Extract the (x, y) coordinate from the center of the cell holding the provided text.  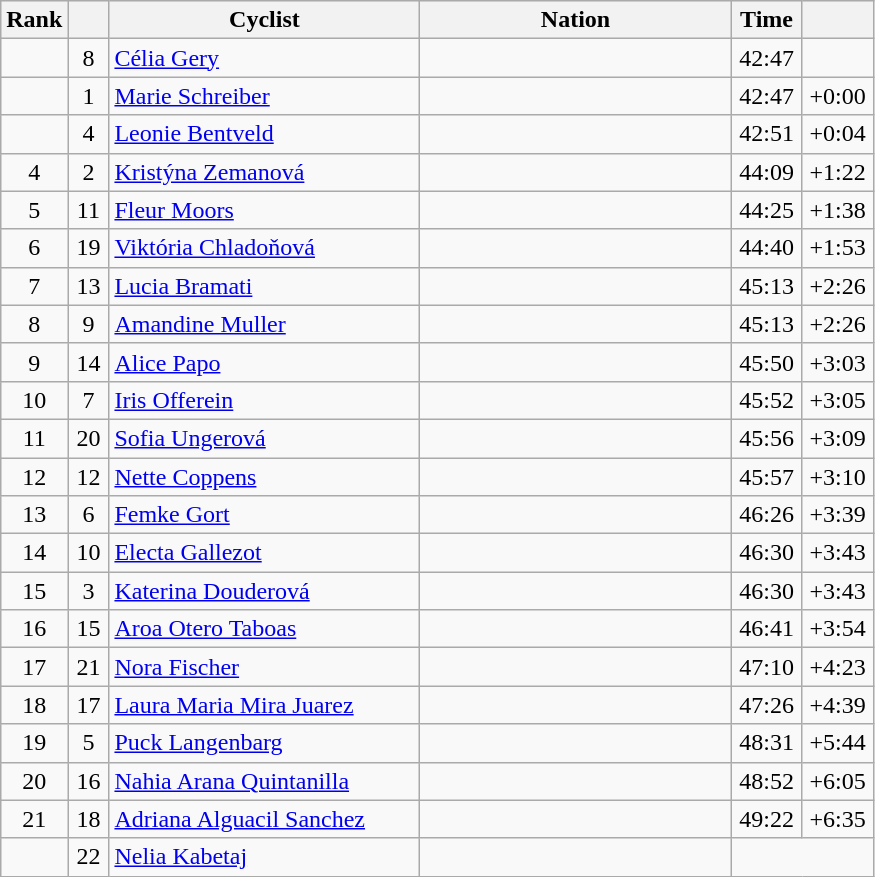
Viktória Chladoňová (264, 248)
+1:38 (838, 210)
+1:53 (838, 248)
Katerina Douderová (264, 591)
Nora Fischer (264, 667)
+5:44 (838, 743)
Laura Maria Mira Juarez (264, 705)
46:41 (766, 629)
Cyclist (264, 20)
+3:03 (838, 362)
48:31 (766, 743)
Leonie Bentveld (264, 134)
Iris Offerein (264, 400)
Time (766, 20)
45:57 (766, 477)
42:51 (766, 134)
Nation (576, 20)
Célia Gery (264, 58)
Aroa Otero Taboas (264, 629)
2 (88, 172)
44:09 (766, 172)
+1:22 (838, 172)
46:26 (766, 515)
Kristýna Zemanová (264, 172)
+3:10 (838, 477)
Nette Coppens (264, 477)
Marie Schreiber (264, 96)
Fleur Moors (264, 210)
+3:54 (838, 629)
+6:35 (838, 819)
Rank (34, 20)
44:25 (766, 210)
+0:04 (838, 134)
3 (88, 591)
Lucia Bramati (264, 286)
+3:39 (838, 515)
47:26 (766, 705)
48:52 (766, 781)
45:56 (766, 438)
Puck Langenbarg (264, 743)
Femke Gort (264, 515)
44:40 (766, 248)
Amandine Muller (264, 324)
1 (88, 96)
+6:05 (838, 781)
45:50 (766, 362)
Sofia Ungerová (264, 438)
45:52 (766, 400)
+3:09 (838, 438)
22 (88, 857)
Nahia Arana Quintanilla (264, 781)
49:22 (766, 819)
Electa Gallezot (264, 553)
Nelia Kabetaj (264, 857)
47:10 (766, 667)
+4:39 (838, 705)
Alice Papo (264, 362)
+0:00 (838, 96)
+4:23 (838, 667)
+3:05 (838, 400)
Adriana Alguacil Sanchez (264, 819)
